Determine the (x, y) coordinate at the center of the cell enclosing the given text.  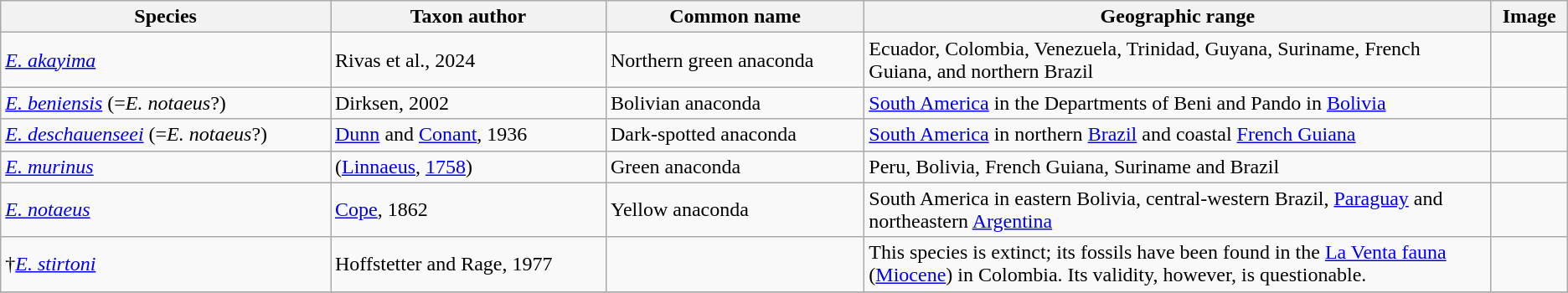
Ecuador, Colombia, Venezuela, Trinidad, Guyana, Suriname, French Guiana, and northern Brazil (1178, 60)
E. murinus (166, 167)
†E. stirtoni (166, 265)
Common name (735, 17)
Bolivian anaconda (735, 103)
Dirksen, 2002 (467, 103)
This species is extinct; its fossils have been found in the La Venta fauna (Miocene) in Colombia. Its validity, however, is questionable. (1178, 265)
South America in northern Brazil and coastal French Guiana (1178, 135)
Image (1529, 17)
Dark-spotted anaconda (735, 135)
Northern green anaconda (735, 60)
Green anaconda (735, 167)
Species (166, 17)
Hoffstetter and Rage, 1977 (467, 265)
Taxon author (467, 17)
Geographic range (1178, 17)
South America in eastern Bolivia, central-western Brazil, Paraguay and northeastern Argentina (1178, 209)
(Linnaeus, 1758) (467, 167)
Cope, 1862 (467, 209)
E. beniensis (=E. notaeus?) (166, 103)
E. deschauenseei (=E. notaeus?) (166, 135)
Dunn and Conant, 1936 (467, 135)
South America in the Departments of Beni and Pando in Bolivia (1178, 103)
Peru, Bolivia, French Guiana, Suriname and Brazil (1178, 167)
E. notaeus (166, 209)
Yellow anaconda (735, 209)
E. akayima (166, 60)
Rivas et al., 2024 (467, 60)
